Detect which cell encompasses the target text, then output its (x, y) center coordinate. 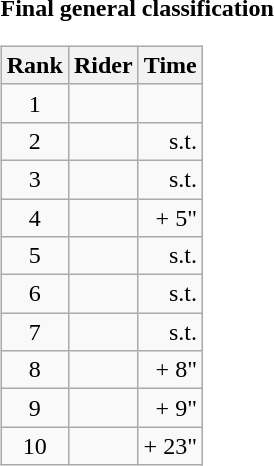
Time (170, 65)
1 (34, 103)
2 (34, 141)
3 (34, 179)
+ 5" (170, 217)
9 (34, 408)
8 (34, 370)
Rider (103, 65)
+ 9" (170, 408)
+ 8" (170, 370)
6 (34, 294)
10 (34, 446)
+ 23" (170, 446)
Rank (34, 65)
4 (34, 217)
5 (34, 256)
7 (34, 332)
